Locate the cell with the specified text and output its [X, Y] center coordinate. 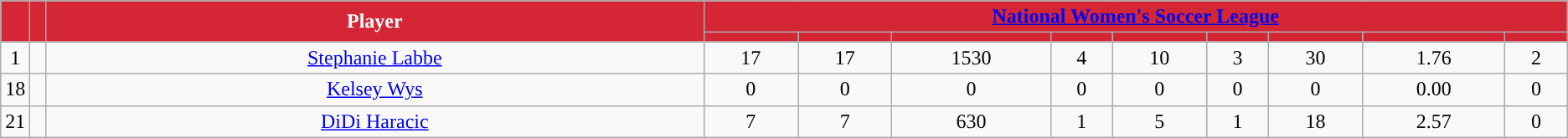
Kelsey Wys [375, 89]
Stephanie Labbe [375, 58]
DiDi Haracic [375, 121]
630 [972, 121]
3 [1238, 58]
2.57 [1434, 121]
1530 [972, 58]
4 [1081, 58]
10 [1159, 58]
2 [1536, 58]
21 [15, 121]
30 [1315, 58]
1.76 [1434, 58]
0.00 [1434, 89]
5 [1159, 121]
National Women's Soccer League [1136, 17]
Player [375, 22]
